Extract the (x, y) coordinate from the center of the cell holding the provided text.  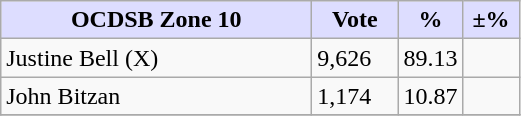
Vote (355, 20)
89.13 (430, 58)
OCDSB Zone 10 (156, 20)
Justine Bell (X) (156, 58)
John Bitzan (156, 96)
±% (491, 20)
% (430, 20)
1,174 (355, 96)
10.87 (430, 96)
9,626 (355, 58)
